Scan for the cell matching the given text and deliver its (x, y) coordinate at center. 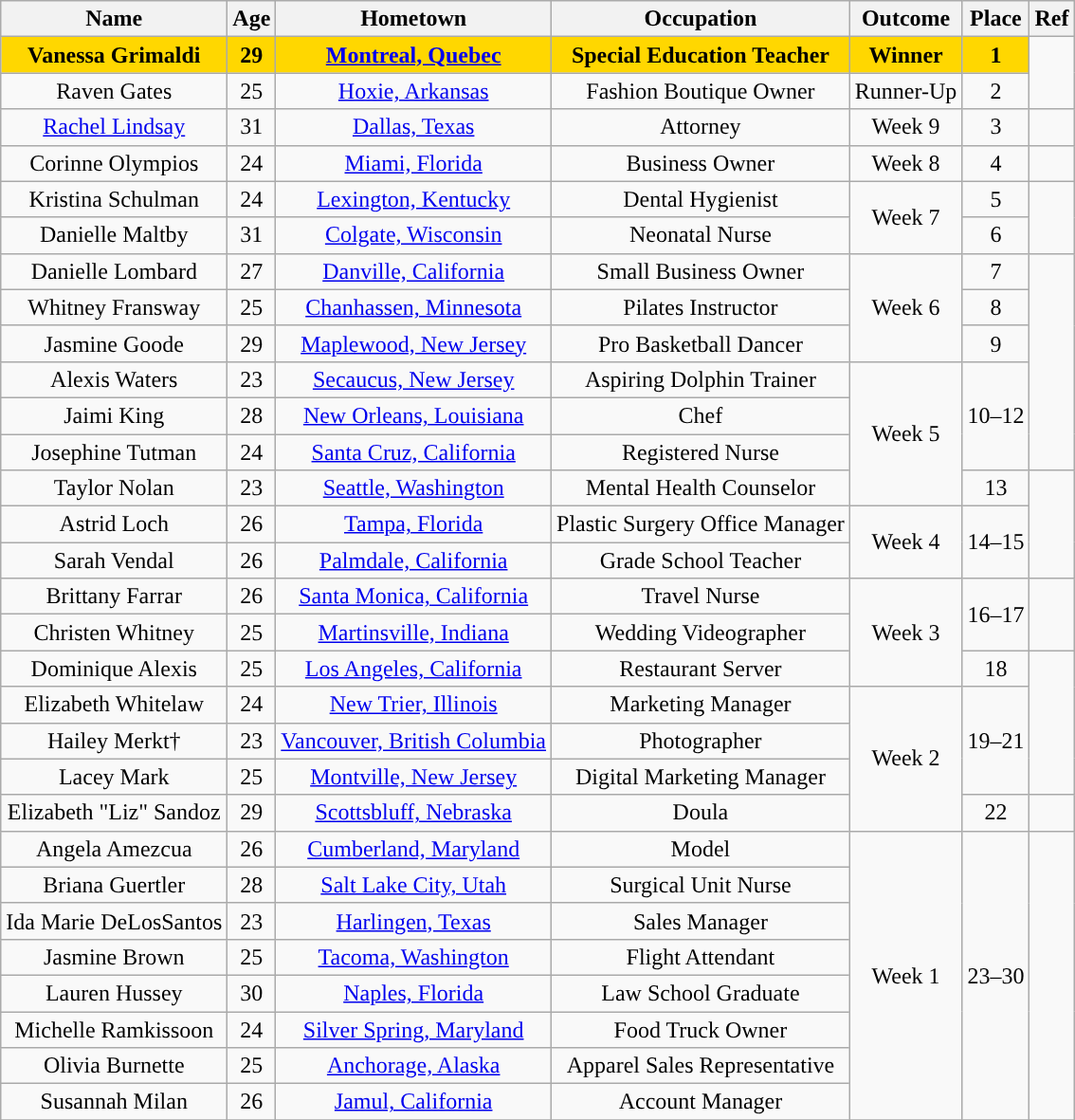
Outcome (906, 19)
1 (995, 55)
Fashion Boutique Owner (701, 91)
Anchorage, Alaska (413, 1066)
Colgate, Wisconsin (413, 235)
Alexis Waters (114, 379)
Angela Amezcua (114, 849)
Christen Whitney (114, 633)
Silver Spring, Maryland (413, 1029)
Santa Cruz, California (413, 452)
Harlingen, Texas (413, 921)
Week 6 (906, 307)
Model (701, 849)
Wedding Videographer (701, 633)
Kristina Schulman (114, 199)
Jaimi King (114, 415)
Santa Monica, California (413, 597)
Lexington, Kentucky (413, 199)
Scottsbluff, Nebraska (413, 813)
Week 4 (906, 542)
Chef (701, 415)
Week 8 (906, 163)
4 (995, 163)
Palmdale, California (413, 560)
Week 1 (906, 975)
9 (995, 343)
Sales Manager (701, 921)
Astrid Loch (114, 524)
Vanessa Grimaldi (114, 55)
23–30 (995, 975)
Jasmine Goode (114, 343)
Registered Nurse (701, 452)
5 (995, 199)
Week 9 (906, 127)
Dominique Alexis (114, 669)
Week 2 (906, 759)
Hometown (413, 19)
Miami, Florida (413, 163)
Surgical Unit Nurse (701, 885)
Naples, Florida (413, 993)
New Trier, Illinois (413, 705)
7 (995, 271)
Raven Gates (114, 91)
Hoxie, Arkansas (413, 91)
Runner-Up (906, 91)
Michelle Ramkissoon (114, 1029)
Danville, California (413, 271)
Occupation (701, 19)
Age (252, 19)
Restaurant Server (701, 669)
Susannah Milan (114, 1102)
Elizabeth "Liz" Sandoz (114, 813)
Danielle Lombard (114, 271)
Danielle Maltby (114, 235)
Pro Basketball Dancer (701, 343)
Cumberland, Maryland (413, 849)
Apparel Sales Representative (701, 1066)
Lacey Mark (114, 777)
Plastic Surgery Office Manager (701, 524)
27 (252, 271)
Montville, New Jersey (413, 777)
10–12 (995, 415)
Law School Graduate (701, 993)
Olivia Burnette (114, 1066)
Aspiring Dolphin Trainer (701, 379)
18 (995, 669)
Whitney Fransway (114, 307)
Taylor Nolan (114, 488)
Tampa, Florida (413, 524)
Place (995, 19)
Name (114, 19)
Special Education Teacher (701, 55)
14–15 (995, 542)
Small Business Owner (701, 271)
Lauren Hussey (114, 993)
Corinne Olympios (114, 163)
Briana Guertler (114, 885)
Dental Hygienist (701, 199)
Chanhassen, Minnesota (413, 307)
Ref (1052, 19)
Digital Marketing Manager (701, 777)
Rachel Lindsay (114, 127)
Brittany Farrar (114, 597)
Flight Attendant (701, 957)
Doula (701, 813)
Pilates Instructor (701, 307)
Montreal, Quebec (413, 55)
Business Owner (701, 163)
30 (252, 993)
3 (995, 127)
6 (995, 235)
Week 3 (906, 633)
Dallas, Texas (413, 127)
Photographer (701, 741)
Ida Marie DeLosSantos (114, 921)
2 (995, 91)
Hailey Merkt† (114, 741)
Week 7 (906, 217)
8 (995, 307)
Marketing Manager (701, 705)
Vancouver, British Columbia (413, 741)
Food Truck Owner (701, 1029)
Week 5 (906, 433)
Winner (906, 55)
Grade School Teacher (701, 560)
Account Manager (701, 1102)
New Orleans, Louisiana (413, 415)
Neonatal Nurse (701, 235)
13 (995, 488)
Los Angeles, California (413, 669)
Jasmine Brown (114, 957)
Mental Health Counselor (701, 488)
Travel Nurse (701, 597)
Secaucus, New Jersey (413, 379)
Attorney (701, 127)
Sarah Vendal (114, 560)
Salt Lake City, Utah (413, 885)
Josephine Tutman (114, 452)
Seattle, Washington (413, 488)
Elizabeth Whitelaw (114, 705)
19–21 (995, 741)
Martinsville, Indiana (413, 633)
16–17 (995, 615)
22 (995, 813)
Tacoma, Washington (413, 957)
Maplewood, New Jersey (413, 343)
Jamul, California (413, 1102)
